Return the (x, y) coordinate for the center point of the cell that contains the specified text.  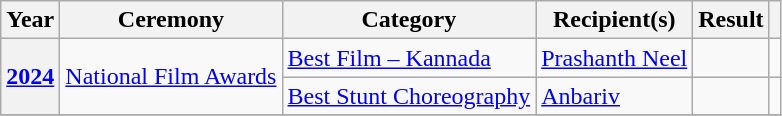
2024 (30, 77)
Ceremony (171, 20)
Prashanth Neel (614, 58)
Result (731, 20)
Anbariv (614, 96)
Year (30, 20)
Recipient(s) (614, 20)
Best Stunt Choreography (409, 96)
National Film Awards (171, 77)
Category (409, 20)
Best Film – Kannada (409, 58)
